Return the [x, y] coordinate for the center point of the cell that contains the specified text.  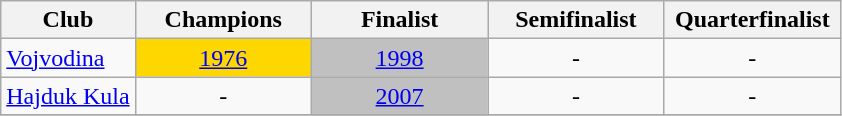
2007 [399, 96]
Finalist [399, 20]
1998 [399, 58]
Hajduk Kula [68, 96]
1976 [223, 58]
Champions [223, 20]
Vojvodina [68, 58]
Club [68, 20]
Quarterfinalist [752, 20]
Semifinalist [576, 20]
